Pinpoint the cell where the given text exists, returning its [x, y] midpoint coordinate. 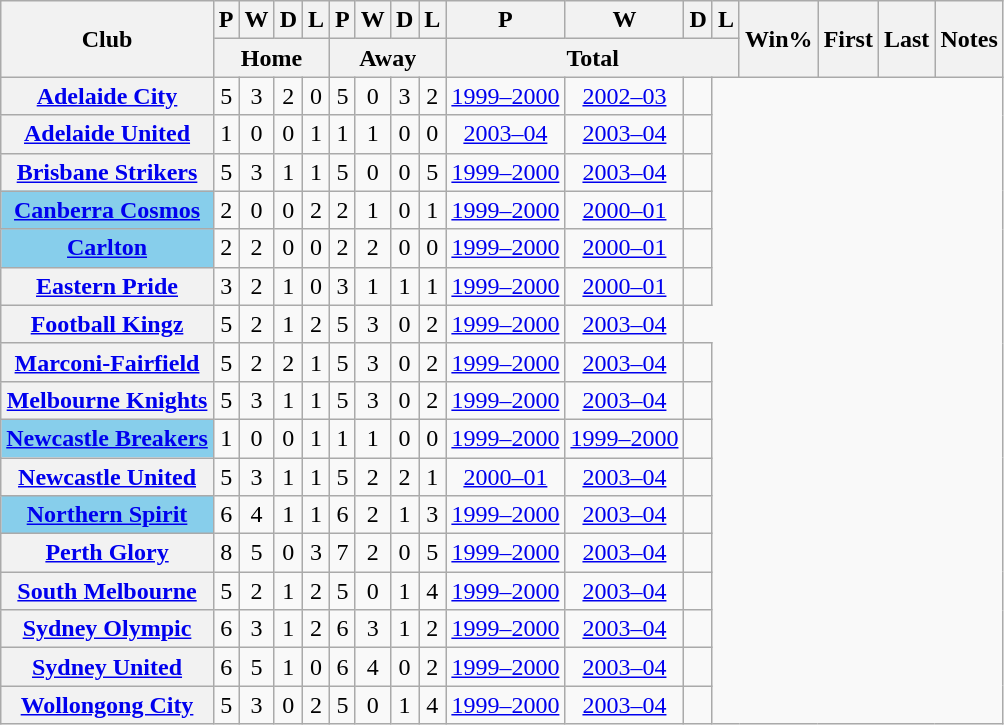
Marconi-Fairfield [108, 362]
2002–03 [624, 96]
Northern Spirit [108, 515]
Total [593, 58]
7 [343, 553]
Melbourne Knights [108, 400]
Newcastle United [108, 477]
Football Kingz [108, 324]
Notes [969, 39]
Club [108, 39]
Sydney Olympic [108, 629]
First [848, 39]
Canberra Cosmos [108, 210]
Last [906, 39]
Home [271, 58]
Perth Glory [108, 553]
Away [388, 58]
Newcastle Breakers [108, 438]
Carlton [108, 248]
South Melbourne [108, 591]
Brisbane Strikers [108, 172]
Wollongong City [108, 705]
Adelaide United [108, 134]
Win% [778, 39]
Sydney United [108, 667]
Eastern Pride [108, 286]
8 [226, 553]
Adelaide City [108, 96]
